Detect which cell encompasses the target text, then output its [X, Y] center coordinate. 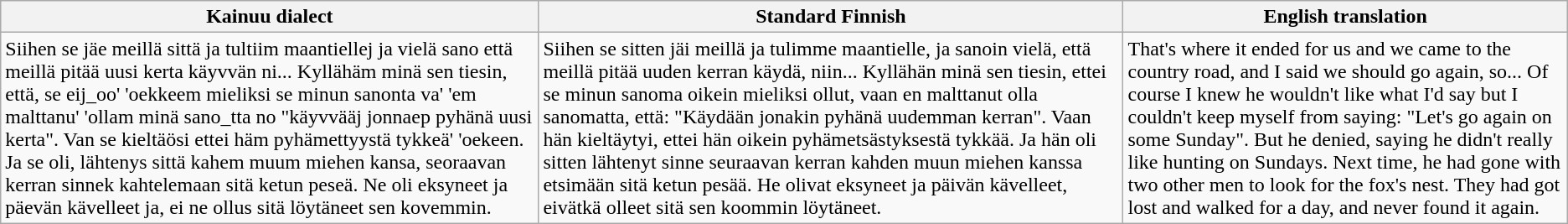
English translation [1345, 17]
Kainuu dialect [270, 17]
Standard Finnish [831, 17]
